Identify which cell holds the provided text, then report its [X, Y] central coordinate. 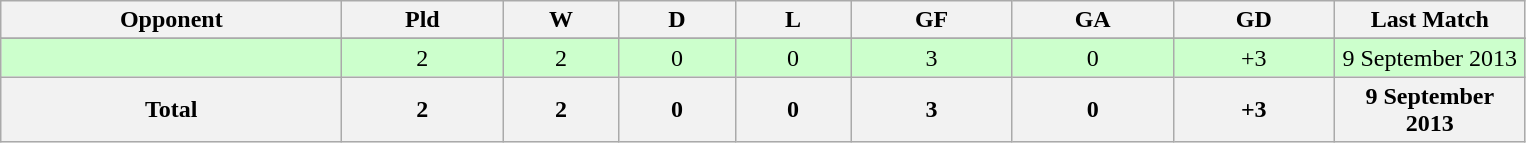
Last Match [1430, 20]
L [793, 20]
Total [172, 110]
GF [932, 20]
Pld [422, 20]
GD [1254, 20]
W [561, 20]
Opponent [172, 20]
GA [1092, 20]
D [677, 20]
